Return [X, Y] of the center of cell containing provided text 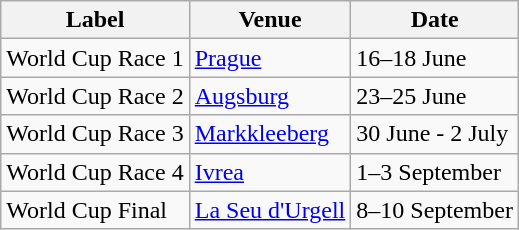
Ivrea [270, 172]
16–18 June [435, 58]
Label [95, 20]
World Cup Race 4 [95, 172]
La Seu d'Urgell [270, 210]
World Cup Race 2 [95, 96]
Markkleeberg [270, 134]
Date [435, 20]
World Cup Final [95, 210]
30 June - 2 July [435, 134]
1–3 September [435, 172]
8–10 September [435, 210]
Venue [270, 20]
World Cup Race 3 [95, 134]
World Cup Race 1 [95, 58]
Augsburg [270, 96]
Prague [270, 58]
23–25 June [435, 96]
